Determine the (x, y) coordinate at the center of the cell enclosing the given text.  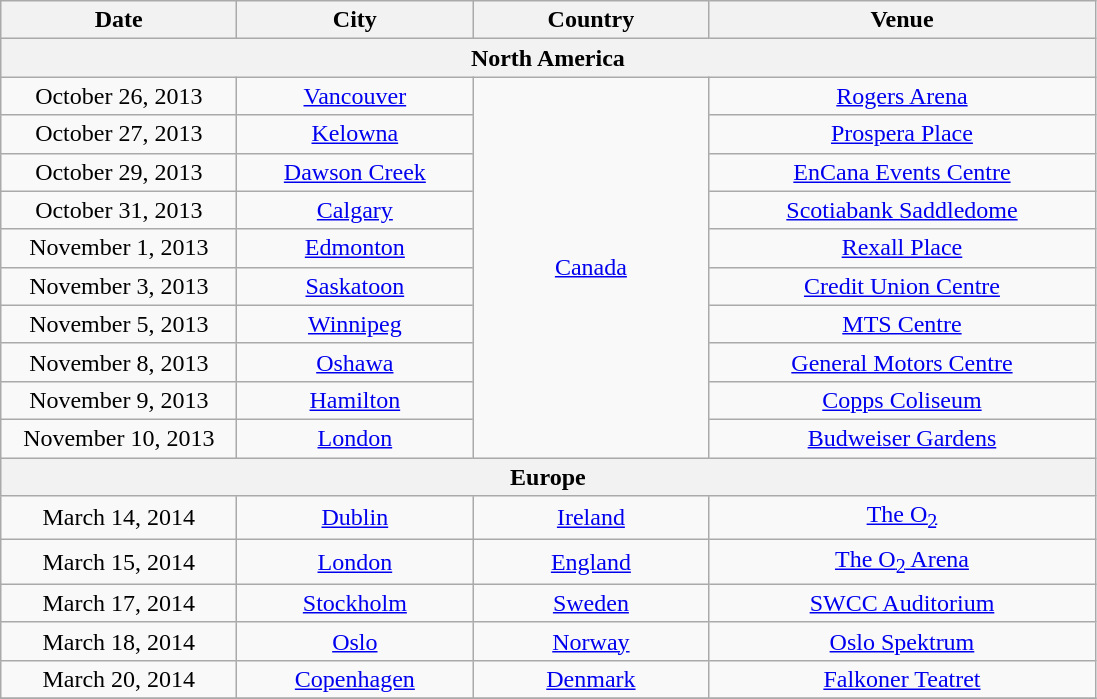
Oshawa (355, 362)
SWCC Auditorium (902, 603)
Copps Coliseum (902, 400)
November 9, 2013 (119, 400)
Kelowna (355, 134)
Stockholm (355, 603)
Canada (591, 268)
Norway (591, 641)
November 1, 2013 (119, 248)
Vancouver (355, 96)
Sweden (591, 603)
October 31, 2013 (119, 210)
EnCana Events Centre (902, 172)
Date (119, 20)
Rexall Place (902, 248)
Ireland (591, 518)
Europe (548, 477)
Calgary (355, 210)
Country (591, 20)
The O2 (902, 518)
March 20, 2014 (119, 679)
The O2 Arena (902, 562)
November 3, 2013 (119, 286)
Hamilton (355, 400)
Saskatoon (355, 286)
November 10, 2013 (119, 438)
North America (548, 58)
Scotiabank Saddledome (902, 210)
Copenhagen (355, 679)
March 14, 2014 (119, 518)
Winnipeg (355, 324)
General Motors Centre (902, 362)
England (591, 562)
Falkoner Teatret (902, 679)
November 8, 2013 (119, 362)
Prospera Place (902, 134)
Edmonton (355, 248)
October 26, 2013 (119, 96)
Oslo (355, 641)
Rogers Arena (902, 96)
Dawson Creek (355, 172)
October 29, 2013 (119, 172)
Budweiser Gardens (902, 438)
Denmark (591, 679)
March 17, 2014 (119, 603)
Credit Union Centre (902, 286)
March 18, 2014 (119, 641)
Venue (902, 20)
Oslo Spektrum (902, 641)
MTS Centre (902, 324)
November 5, 2013 (119, 324)
October 27, 2013 (119, 134)
March 15, 2014 (119, 562)
City (355, 20)
Dublin (355, 518)
